For the text-containing cell, return its midpoint in [x, y] coordinate format. 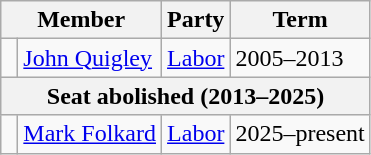
2025–present [300, 134]
Seat abolished (2013–2025) [186, 96]
Member [82, 20]
Mark Folkard [90, 134]
Party [196, 20]
Term [300, 20]
2005–2013 [300, 58]
John Quigley [90, 58]
